Locate the cell with the specified text and output its (x, y) center coordinate. 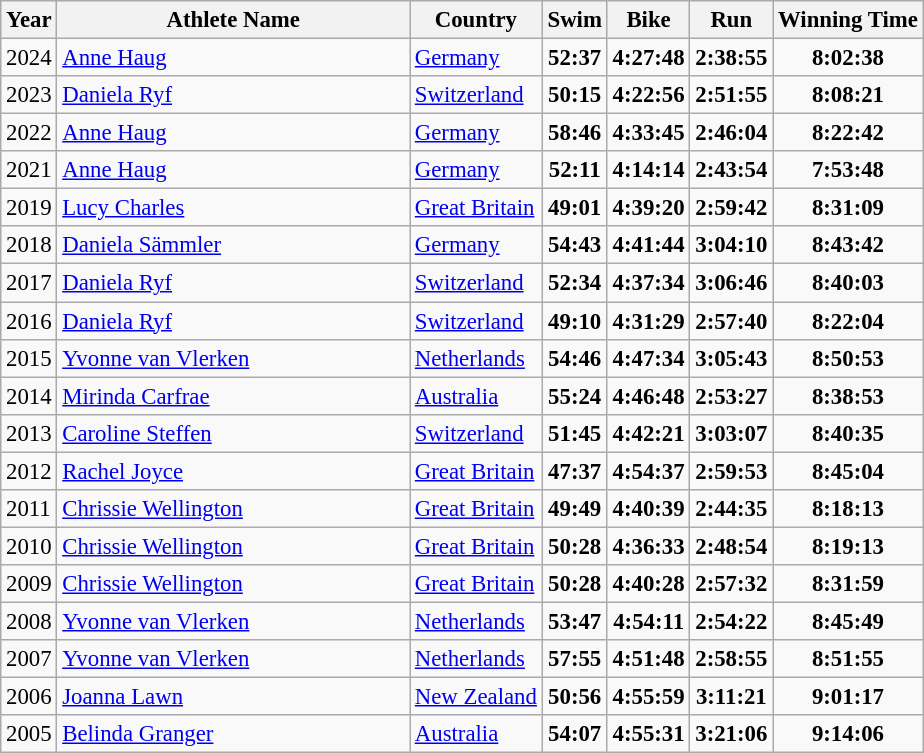
4:41:44 (648, 245)
2:54:22 (732, 621)
49:01 (574, 208)
4:33:45 (648, 133)
53:47 (574, 621)
2011 (29, 509)
8:08:21 (848, 95)
Athlete Name (234, 20)
2005 (29, 734)
2:57:32 (732, 584)
4:47:34 (648, 358)
8:51:55 (848, 659)
49:49 (574, 509)
4:55:31 (648, 734)
4:54:11 (648, 621)
3:11:21 (732, 697)
58:46 (574, 133)
51:45 (574, 433)
Joanna Lawn (234, 697)
2:58:55 (732, 659)
54:07 (574, 734)
52:37 (574, 58)
Run (732, 20)
2006 (29, 697)
2:46:04 (732, 133)
2:59:42 (732, 208)
2:44:35 (732, 509)
Daniela Sämmler (234, 245)
8:22:04 (848, 321)
3:21:06 (732, 734)
4:14:14 (648, 170)
2008 (29, 621)
3:04:10 (732, 245)
2018 (29, 245)
2012 (29, 471)
8:18:13 (848, 509)
4:55:59 (648, 697)
8:38:53 (848, 396)
4:46:48 (648, 396)
New Zealand (476, 697)
2013 (29, 433)
9:14:06 (848, 734)
52:11 (574, 170)
4:40:39 (648, 509)
9:01:17 (848, 697)
50:56 (574, 697)
49:10 (574, 321)
Year (29, 20)
Swim (574, 20)
3:06:46 (732, 283)
54:43 (574, 245)
2010 (29, 546)
Bike (648, 20)
8:45:49 (848, 621)
2024 (29, 58)
4:37:34 (648, 283)
55:24 (574, 396)
8:43:42 (848, 245)
52:34 (574, 283)
4:39:20 (648, 208)
2:43:54 (732, 170)
4:42:21 (648, 433)
2007 (29, 659)
8:31:59 (848, 584)
2023 (29, 95)
2021 (29, 170)
4:31:29 (648, 321)
2019 (29, 208)
2016 (29, 321)
Country (476, 20)
Belinda Granger (234, 734)
54:46 (574, 358)
8:40:03 (848, 283)
8:31:09 (848, 208)
8:19:13 (848, 546)
2:51:55 (732, 95)
2:57:40 (732, 321)
8:40:35 (848, 433)
2014 (29, 396)
4:54:37 (648, 471)
4:51:48 (648, 659)
7:53:48 (848, 170)
2015 (29, 358)
Lucy Charles (234, 208)
2:53:27 (732, 396)
2:59:53 (732, 471)
3:05:43 (732, 358)
8:22:42 (848, 133)
8:45:04 (848, 471)
2022 (29, 133)
50:15 (574, 95)
4:36:33 (648, 546)
47:37 (574, 471)
57:55 (574, 659)
4:22:56 (648, 95)
4:40:28 (648, 584)
8:02:38 (848, 58)
2009 (29, 584)
Winning Time (848, 20)
Mirinda Carfrae (234, 396)
2:48:54 (732, 546)
3:03:07 (732, 433)
2:38:55 (732, 58)
4:27:48 (648, 58)
Caroline Steffen (234, 433)
8:50:53 (848, 358)
2017 (29, 283)
Rachel Joyce (234, 471)
